For the text-containing cell, return its midpoint in [X, Y] coordinate format. 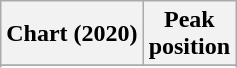
Peakposition [189, 34]
Chart (2020) [72, 34]
